For the text-containing cell, return its midpoint in (X, Y) coordinate format. 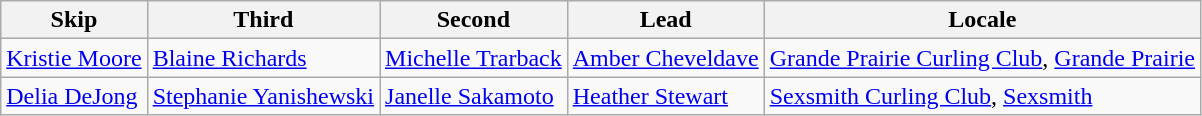
Grande Prairie Curling Club, Grande Prairie (982, 58)
Amber Cheveldave (666, 58)
Stephanie Yanishewski (263, 96)
Kristie Moore (74, 58)
Heather Stewart (666, 96)
Locale (982, 20)
Third (263, 20)
Delia DeJong (74, 96)
Janelle Sakamoto (474, 96)
Michelle Trarback (474, 58)
Lead (666, 20)
Blaine Richards (263, 58)
Skip (74, 20)
Sexsmith Curling Club, Sexsmith (982, 96)
Second (474, 20)
